Scan for the cell matching the given text and deliver its [x, y] coordinate at center. 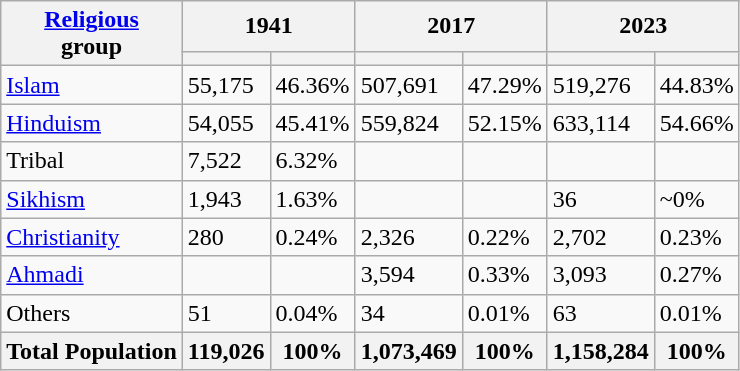
0.24% [312, 237]
36 [600, 199]
507,691 [408, 85]
34 [408, 313]
2,702 [600, 237]
1,073,469 [408, 351]
Christianity [92, 237]
559,824 [408, 123]
0.23% [696, 237]
Islam [92, 85]
1,158,284 [600, 351]
Ahmadi [92, 275]
Others [92, 313]
280 [226, 237]
~0% [696, 199]
2023 [643, 26]
6.32% [312, 161]
633,114 [600, 123]
54.66% [696, 123]
63 [600, 313]
519,276 [600, 85]
119,026 [226, 351]
3,093 [600, 275]
Religiousgroup [92, 34]
0.04% [312, 313]
51 [226, 313]
1,943 [226, 199]
44.83% [696, 85]
Total Population [92, 351]
52.15% [504, 123]
47.29% [504, 85]
Tribal [92, 161]
45.41% [312, 123]
3,594 [408, 275]
55,175 [226, 85]
7,522 [226, 161]
0.22% [504, 237]
0.27% [696, 275]
Hinduism [92, 123]
1941 [268, 26]
46.36% [312, 85]
2,326 [408, 237]
2017 [451, 26]
54,055 [226, 123]
1.63% [312, 199]
0.33% [504, 275]
Sikhism [92, 199]
